Extract the [x, y] coordinate from the center of the cell holding the provided text.  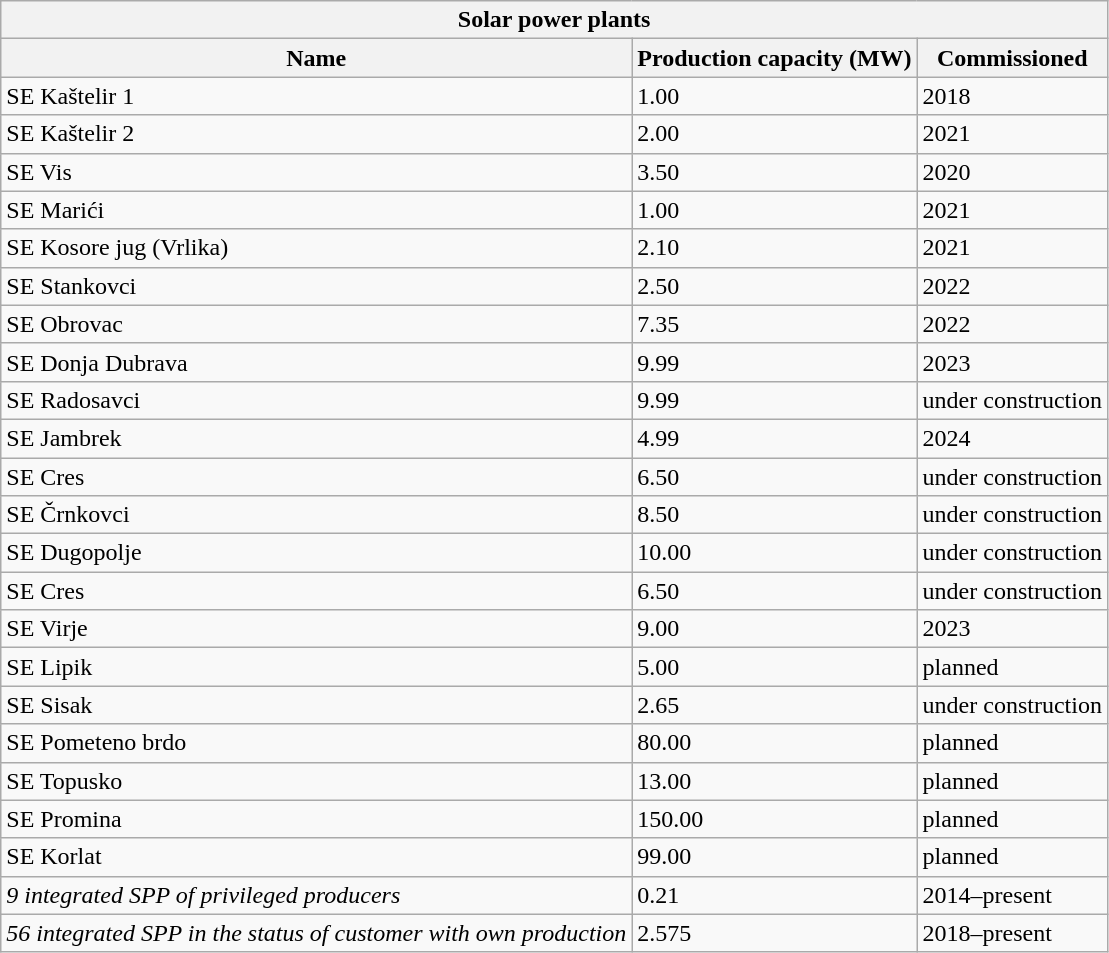
56 integrated SPP in the status of customer with own production [316, 933]
3.50 [774, 172]
SE Kaštelir 1 [316, 96]
SE Vis [316, 172]
2.10 [774, 248]
SE Korlat [316, 857]
2014–present [1012, 895]
80.00 [774, 743]
2024 [1012, 438]
2018–present [1012, 933]
2020 [1012, 172]
Production capacity (MW) [774, 58]
SE Lipik [316, 667]
2.575 [774, 933]
SE Marići [316, 210]
2.65 [774, 705]
SE Črnkovci [316, 515]
2018 [1012, 96]
SE Topusko [316, 781]
SE Dugopolje [316, 553]
SE Radosavci [316, 400]
SE Pometeno brdo [316, 743]
99.00 [774, 857]
8.50 [774, 515]
SE Stankovci [316, 286]
SE Kaštelir 2 [316, 134]
5.00 [774, 667]
Commissioned [1012, 58]
SE Virje [316, 629]
Solar power plants [554, 20]
SE Kosore jug (Vrlika) [316, 248]
0.21 [774, 895]
SE Promina [316, 819]
2.00 [774, 134]
9 integrated SPP of privileged producers [316, 895]
2.50 [774, 286]
13.00 [774, 781]
9.00 [774, 629]
150.00 [774, 819]
SE Sisak [316, 705]
SE Donja Dubrava [316, 362]
4.99 [774, 438]
Name [316, 58]
SE Jambrek [316, 438]
7.35 [774, 324]
10.00 [774, 553]
SE Obrovac [316, 324]
